From the cell containing the given text, extract its center point as [X, Y] coordinate. 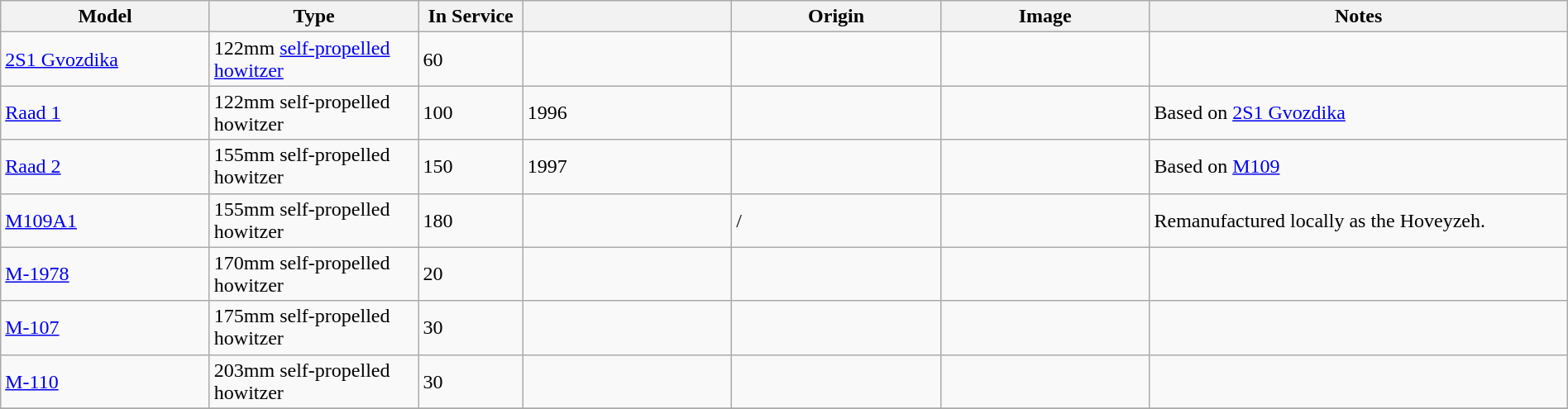
150 [471, 167]
180 [471, 220]
203mm self-propelled howitzer [314, 382]
M109A1 [106, 220]
1997 [627, 167]
2S1 Gvozdika [106, 59]
Model [106, 17]
1996 [627, 112]
100 [471, 112]
Notes [1358, 17]
Based on 2S1 Gvozdika [1358, 112]
In Service [471, 17]
/ [837, 220]
Remanufactured locally as the Hoveyzeh. [1358, 220]
Raad 2 [106, 167]
M-110 [106, 382]
20 [471, 274]
M-1978 [106, 274]
M-107 [106, 327]
170mm self-propelled howitzer [314, 274]
Type [314, 17]
60 [471, 59]
Image [1045, 17]
Origin [837, 17]
175mm self-propelled howitzer [314, 327]
Based on M109 [1358, 167]
Raad 1 [106, 112]
